From the cell containing the given text, extract its center point as [x, y] coordinate. 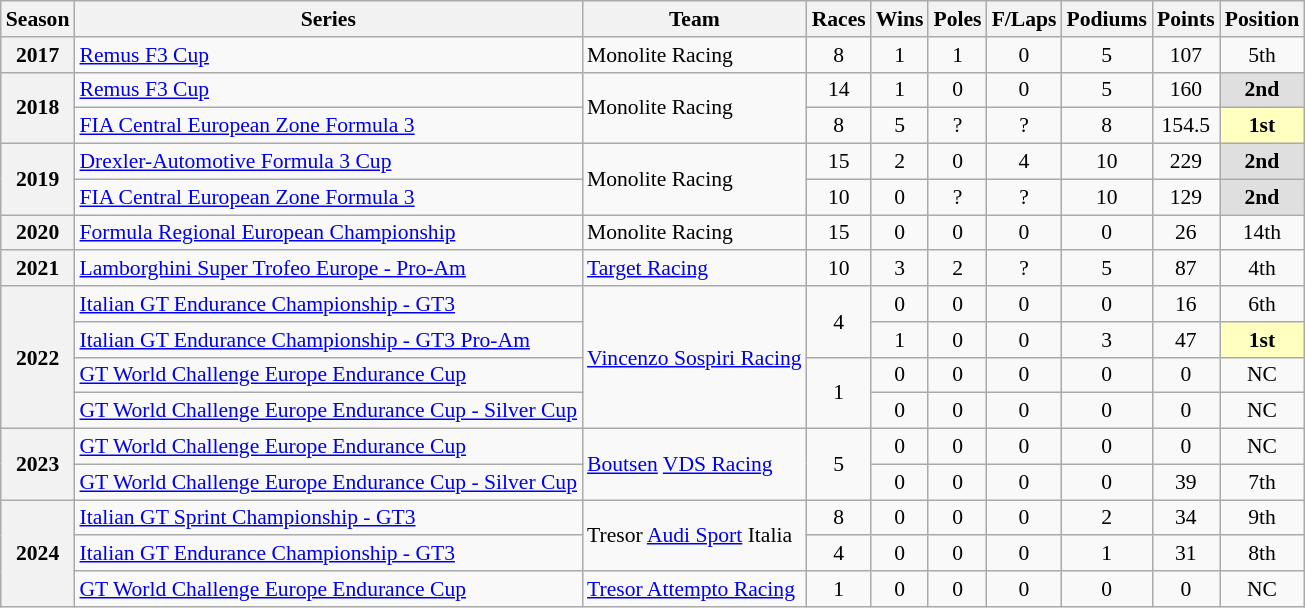
154.5 [1186, 126]
2022 [38, 357]
Team [694, 19]
2023 [38, 464]
229 [1186, 162]
Races [839, 19]
Formula Regional European Championship [328, 233]
8th [1262, 554]
Italian GT Sprint Championship - GT3 [328, 518]
Tresor Attempto Racing [694, 589]
4th [1262, 269]
34 [1186, 518]
2020 [38, 233]
26 [1186, 233]
Podiums [1106, 19]
16 [1186, 304]
Drexler-Automotive Formula 3 Cup [328, 162]
Boutsen VDS Racing [694, 464]
5th [1262, 55]
39 [1186, 482]
2018 [38, 108]
9th [1262, 518]
129 [1186, 197]
2017 [38, 55]
Target Racing [694, 269]
14th [1262, 233]
47 [1186, 340]
F/Laps [1024, 19]
14 [839, 90]
Tresor Audi Sport Italia [694, 536]
Points [1186, 19]
Italian GT Endurance Championship - GT3 Pro-Am [328, 340]
6th [1262, 304]
2024 [38, 554]
2021 [38, 269]
7th [1262, 482]
87 [1186, 269]
Series [328, 19]
Position [1262, 19]
Poles [957, 19]
Vincenzo Sospiri Racing [694, 357]
Wins [900, 19]
160 [1186, 90]
Lamborghini Super Trofeo Europe - Pro-Am [328, 269]
Season [38, 19]
31 [1186, 554]
107 [1186, 55]
2019 [38, 180]
